Provide the (x, y) coordinate of the cell's center where the given text is located.  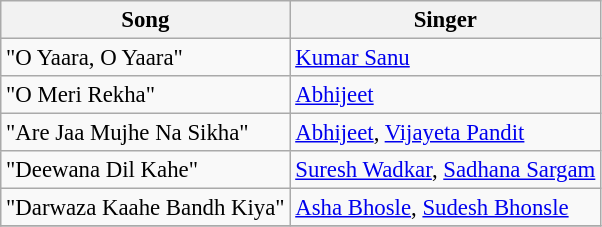
Abhijeet, Vijayeta Pandit (446, 133)
Abhijeet (446, 95)
Song (146, 20)
"Are Jaa Mujhe Na Sikha" (146, 133)
"O Meri Rekha" (146, 95)
"Darwaza Kaahe Bandh Kiya" (146, 208)
Asha Bhosle, Sudesh Bhonsle (446, 208)
Suresh Wadkar, Sadhana Sargam (446, 170)
Singer (446, 20)
Kumar Sanu (446, 58)
"Deewana Dil Kahe" (146, 170)
"O Yaara, O Yaara" (146, 58)
